Scan for the cell matching the given text and deliver its (x, y) coordinate at center. 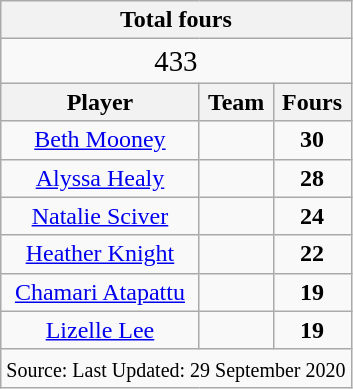
Source: Last Updated: 29 September 2020 (176, 368)
24 (312, 216)
Beth Mooney (100, 140)
Player (100, 102)
Heather Knight (100, 254)
Total fours (176, 20)
22 (312, 254)
Fours (312, 102)
28 (312, 178)
433 (176, 61)
Alyssa Healy (100, 178)
Chamari Atapattu (100, 292)
Team (236, 102)
30 (312, 140)
Lizelle Lee (100, 330)
Natalie Sciver (100, 216)
